Capture the cell that displays the provided text and extract its (X, Y) central coordinate. 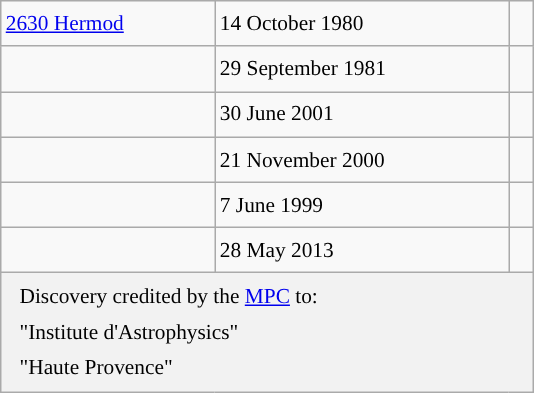
28 May 2013 (362, 250)
30 June 2001 (362, 114)
2630 Hermod (108, 24)
14 October 1980 (362, 24)
Discovery credited by the MPC to: "Institute d'Astrophysics" "Haute Provence" (267, 332)
7 June 1999 (362, 204)
21 November 2000 (362, 160)
29 September 1981 (362, 68)
